Detect which cell encompasses the target text, then output its (X, Y) center coordinate. 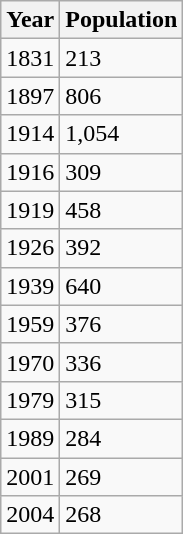
309 (122, 172)
1897 (30, 96)
284 (122, 438)
1979 (30, 400)
2004 (30, 515)
336 (122, 362)
458 (122, 210)
Year (30, 20)
640 (122, 286)
1970 (30, 362)
1,054 (122, 134)
1959 (30, 324)
269 (122, 477)
1919 (30, 210)
1926 (30, 248)
1914 (30, 134)
1831 (30, 58)
2001 (30, 477)
1916 (30, 172)
806 (122, 96)
Population (122, 20)
315 (122, 400)
1989 (30, 438)
376 (122, 324)
392 (122, 248)
1939 (30, 286)
268 (122, 515)
213 (122, 58)
